Identify which cell holds the provided text, then report its (X, Y) central coordinate. 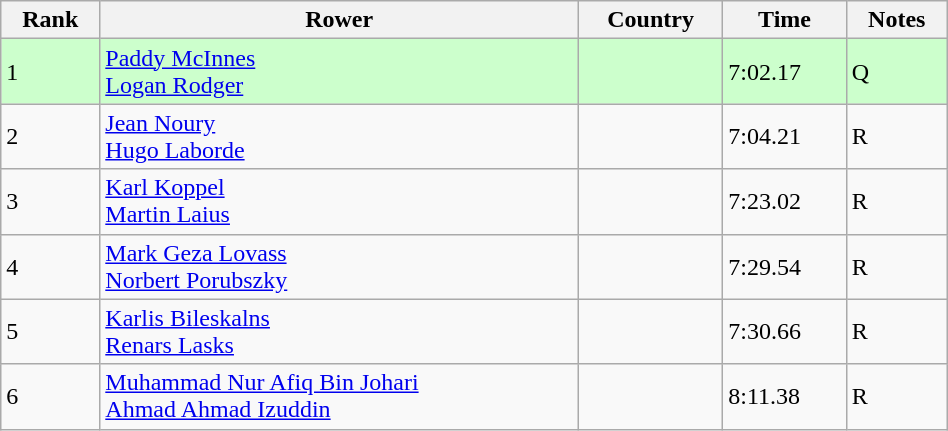
Karlis BileskalnsRenars Lasks (340, 332)
Rank (50, 20)
Q (896, 72)
Notes (896, 20)
4 (50, 266)
Rower (340, 20)
7:02.17 (785, 72)
Jean NouryHugo Laborde (340, 136)
Karl KoppelMartin Laius (340, 202)
8:11.38 (785, 396)
7:30.66 (785, 332)
1 (50, 72)
7:29.54 (785, 266)
6 (50, 396)
3 (50, 202)
Time (785, 20)
Mark Geza LovassNorbert Porubszky (340, 266)
7:23.02 (785, 202)
Muhammad Nur Afiq Bin JohariAhmad Ahmad Izuddin (340, 396)
5 (50, 332)
Country (650, 20)
7:04.21 (785, 136)
Paddy McInnesLogan Rodger (340, 72)
2 (50, 136)
